Detect which cell encompasses the target text, then output its (X, Y) center coordinate. 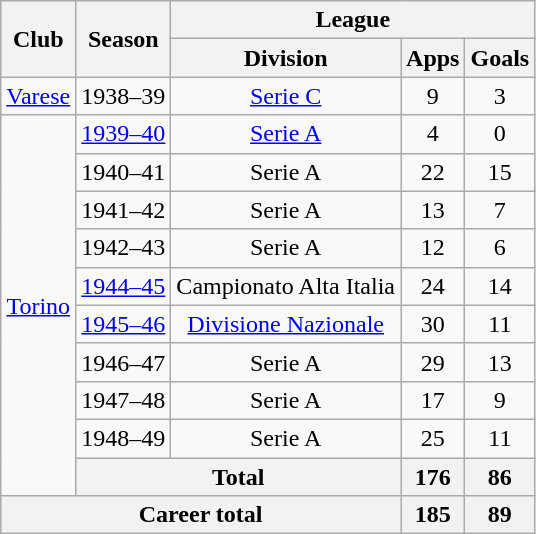
30 (433, 324)
1947–48 (124, 400)
1942–43 (124, 248)
15 (500, 172)
1944–45 (124, 286)
Torino (38, 306)
Serie C (286, 96)
1941–42 (124, 210)
Goals (500, 58)
24 (433, 286)
7 (500, 210)
12 (433, 248)
1940–41 (124, 172)
14 (500, 286)
86 (500, 477)
League (353, 20)
176 (433, 477)
Divisione Nazionale (286, 324)
1946–47 (124, 362)
1945–46 (124, 324)
17 (433, 400)
4 (433, 134)
1948–49 (124, 438)
29 (433, 362)
Division (286, 58)
Club (38, 39)
1939–40 (124, 134)
Career total (201, 515)
25 (433, 438)
Varese (38, 96)
3 (500, 96)
1938–39 (124, 96)
Season (124, 39)
Apps (433, 58)
22 (433, 172)
89 (500, 515)
Campionato Alta Italia (286, 286)
185 (433, 515)
6 (500, 248)
0 (500, 134)
Total (238, 477)
